From the cell containing the given text, extract its center point as (X, Y) coordinate. 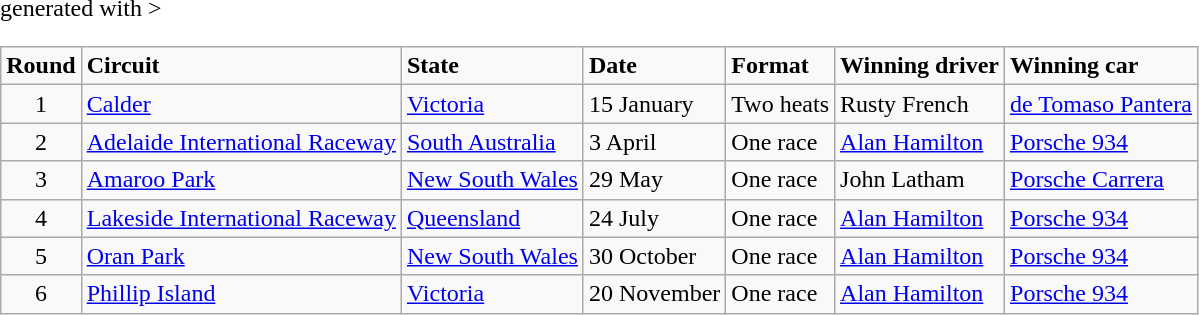
State (492, 66)
Porsche Carrera (1102, 180)
Circuit (241, 66)
Winning driver (920, 66)
Two heats (780, 104)
1 (41, 104)
Format (780, 66)
4 (41, 218)
Rusty French (920, 104)
5 (41, 256)
Round (41, 66)
29 May (654, 180)
Lakeside International Raceway (241, 218)
30 October (654, 256)
John Latham (920, 180)
Oran Park (241, 256)
Date (654, 66)
Winning car (1102, 66)
South Australia (492, 142)
Phillip Island (241, 294)
6 (41, 294)
Queensland (492, 218)
Calder (241, 104)
Adelaide International Raceway (241, 142)
2 (41, 142)
Amaroo Park (241, 180)
de Tomaso Pantera (1102, 104)
15 January (654, 104)
20 November (654, 294)
24 July (654, 218)
3 (41, 180)
3 April (654, 142)
